Return (x, y) of the center of cell containing provided text 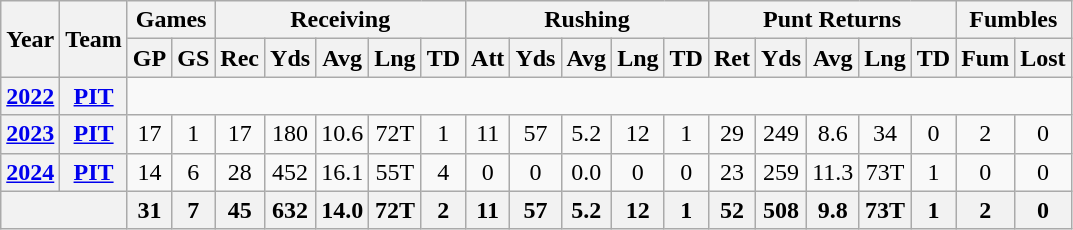
249 (782, 134)
2023 (30, 134)
4 (443, 172)
Fum (986, 58)
Rushing (588, 20)
34 (885, 134)
0.0 (586, 172)
16.1 (342, 172)
14 (149, 172)
Team (94, 39)
14.0 (342, 210)
Lost (1043, 58)
28 (240, 172)
452 (290, 172)
55T (395, 172)
Fumbles (1014, 20)
31 (149, 210)
180 (290, 134)
8.6 (833, 134)
52 (732, 210)
7 (194, 210)
9.8 (833, 210)
Receiving (340, 20)
2022 (30, 96)
Games (170, 20)
10.6 (342, 134)
29 (732, 134)
632 (290, 210)
GP (149, 58)
11.3 (833, 172)
508 (782, 210)
259 (782, 172)
6 (194, 172)
GS (194, 58)
Rec (240, 58)
Punt Returns (832, 20)
Year (30, 39)
23 (732, 172)
2024 (30, 172)
Ret (732, 58)
Att (488, 58)
45 (240, 210)
